Capture the cell that displays the provided text and extract its (x, y) central coordinate. 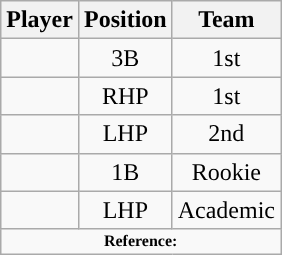
Academic (226, 210)
RHP (125, 96)
Reference: (141, 241)
Player (40, 20)
1B (125, 172)
2nd (226, 134)
Rookie (226, 172)
Team (226, 20)
3B (125, 58)
Position (125, 20)
